Identify which cell holds the provided text, then report its (x, y) central coordinate. 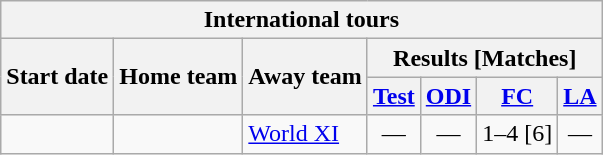
FC (518, 96)
1–4 [6] (518, 134)
Home team (178, 77)
Results [Matches] (484, 58)
LA (580, 96)
Test (394, 96)
International tours (302, 20)
Away team (306, 77)
World XI (306, 134)
ODI (448, 96)
Start date (58, 77)
